Provide the [x, y] coordinate of the cell's center where the given text is located.  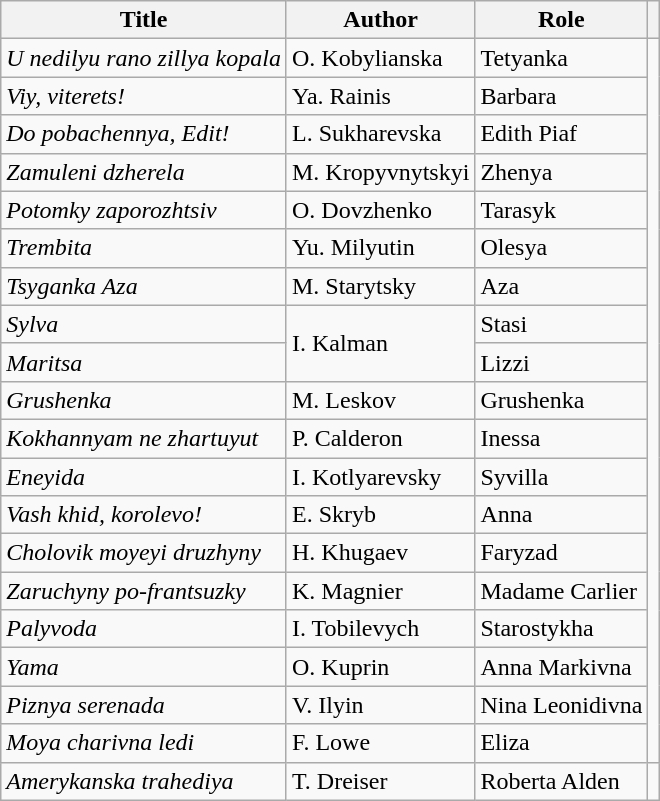
Trembita [144, 248]
Eneyida [144, 477]
Piznya serenada [144, 705]
Zhenya [562, 172]
Yama [144, 667]
Cholovik moyeyi druzhyny [144, 553]
O. Dovzhenko [380, 210]
Aza [562, 286]
Nina Leonidivna [562, 705]
Ya. Rainis [380, 96]
Edith Piaf [562, 134]
Eliza [562, 743]
Yu. Milyutin [380, 248]
L. Sukharevska [380, 134]
H. Khugaev [380, 553]
V. Ilyin [380, 705]
Faryzad [562, 553]
P. Calderon [380, 438]
Tetyanka [562, 58]
M. Starytsky [380, 286]
Tarasyk [562, 210]
Barbara [562, 96]
M. Leskov [380, 400]
Anna Markivna [562, 667]
Stasi [562, 324]
Author [380, 20]
Madame Carlier [562, 591]
Amerykanska trahediya [144, 781]
Roberta Alden [562, 781]
Do pobachennya, Edit! [144, 134]
T. Dreiser [380, 781]
Tsyganka Aza [144, 286]
Vash khid, korolevo! [144, 515]
Anna [562, 515]
Viy, viterets! [144, 96]
Title [144, 20]
O. Kobylianska [380, 58]
Moya charivna ledi [144, 743]
K. Magnier [380, 591]
F. Lowe [380, 743]
Olesya [562, 248]
O. Kuprin [380, 667]
Zamuleni dzherela [144, 172]
U nedilyu rano zillya kopala [144, 58]
Zaruchyny po-frantsuzky [144, 591]
Palyvoda [144, 629]
Inessa [562, 438]
Potomky zaporozhtsiv [144, 210]
Lizzi [562, 362]
Sylva [144, 324]
I. Kalman [380, 343]
Role [562, 20]
Starostykha [562, 629]
E. Skryb [380, 515]
Kokhannyam ne zhartuyut [144, 438]
Maritsa [144, 362]
I. Kotlyarevsky [380, 477]
Syvilla [562, 477]
M. Kropyvnytskyi [380, 172]
I. Tobilevych [380, 629]
